Search for the cell housing the specified text and yield its (x, y) center coordinate. 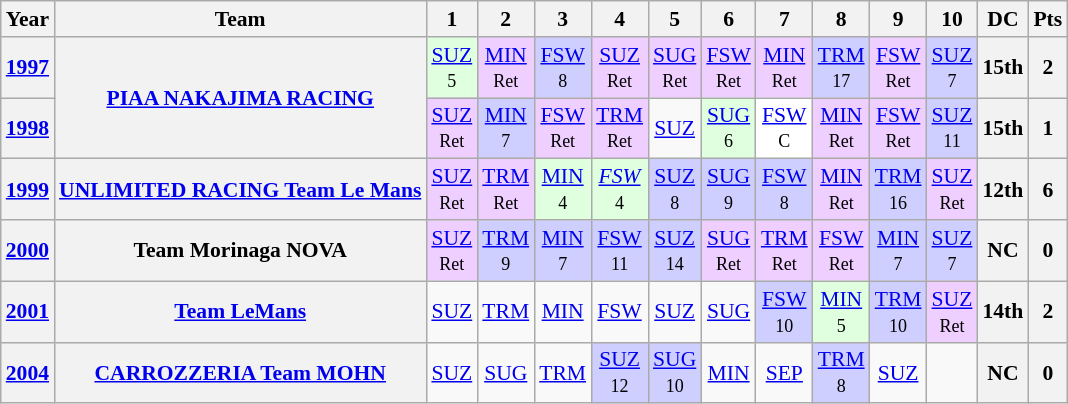
SEP (784, 372)
1998 (28, 128)
FSW11 (620, 250)
SUZ5 (452, 68)
FSW4 (620, 190)
Pts (1048, 19)
SUZ8 (674, 190)
Team (240, 19)
14th (1002, 312)
SUG10 (674, 372)
8 (842, 19)
TRM9 (506, 250)
MIN4 (562, 190)
Team LeMans (240, 312)
FSW (620, 312)
5 (674, 19)
9 (898, 19)
2004 (28, 372)
MIN5 (842, 312)
2000 (28, 250)
Team Morinaga NOVA (240, 250)
SUG6 (728, 128)
UNLIMITED RACING Team Le Mans (240, 190)
2001 (28, 312)
SUZ11 (952, 128)
FSWC (784, 128)
TRM16 (898, 190)
SUZ14 (674, 250)
PIAA NAKAJIMA RACING (240, 98)
1999 (28, 190)
SUG9 (728, 190)
Year (28, 19)
SUZ12 (620, 372)
7 (784, 19)
FSW10 (784, 312)
TRM10 (898, 312)
3 (562, 19)
4 (620, 19)
TRM8 (842, 372)
CARROZZERIA Team MOHN (240, 372)
TRM17 (842, 68)
12th (1002, 190)
DC (1002, 19)
10 (952, 19)
1997 (28, 68)
